For the text-containing cell, return its midpoint in (x, y) coordinate format. 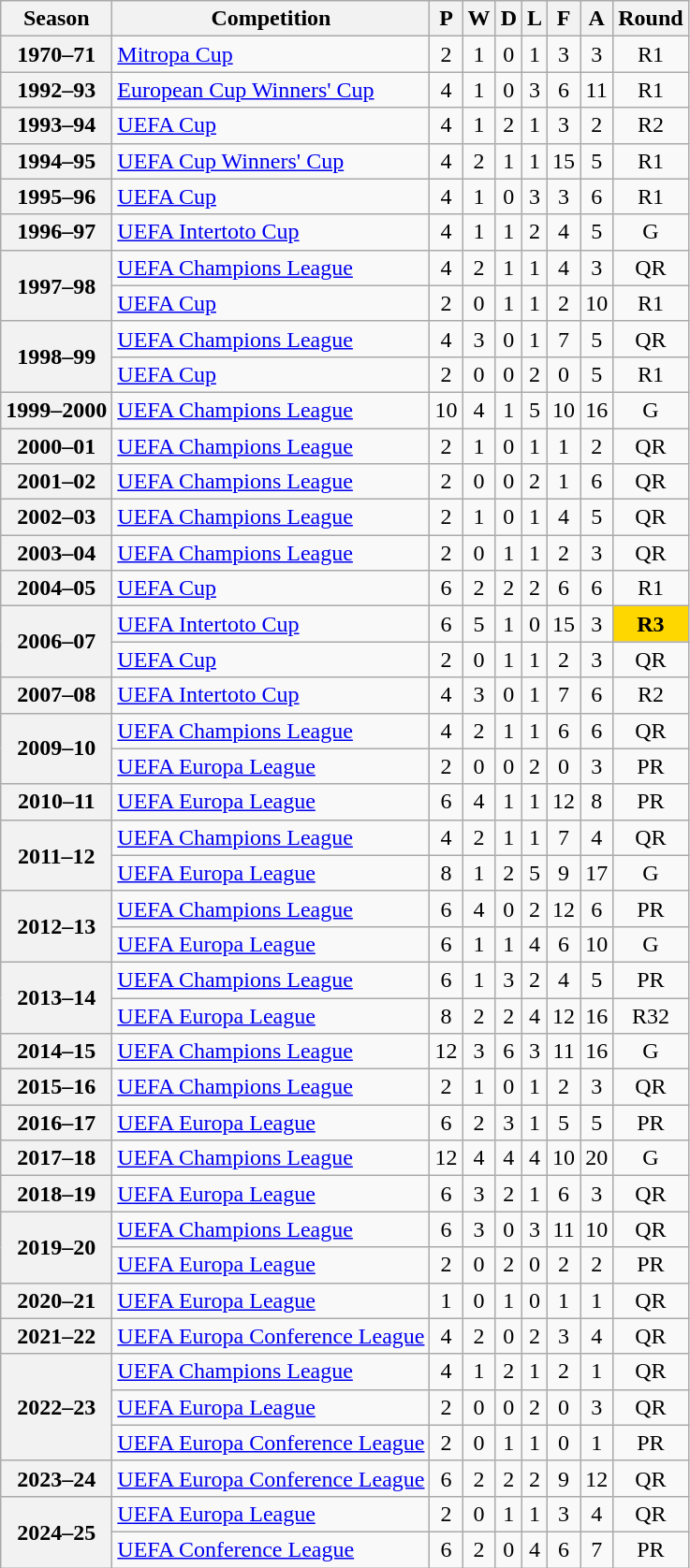
2020–21 (56, 1300)
2001–02 (56, 482)
2016–17 (56, 1123)
2011–12 (56, 855)
2009–10 (56, 748)
2023–24 (56, 1478)
UEFA Cup Winners' Cup (272, 161)
2010–11 (56, 802)
W (479, 19)
2022–23 (56, 1407)
2007–08 (56, 695)
2003–04 (56, 553)
F (564, 19)
1993–94 (56, 125)
2014–15 (56, 1052)
1994–95 (56, 161)
1999–2000 (56, 410)
2002–03 (56, 517)
2024–25 (56, 1532)
Competition (272, 19)
2017–18 (56, 1158)
L (536, 19)
2000–01 (56, 446)
1995–96 (56, 196)
D (508, 19)
2004–05 (56, 588)
20 (597, 1158)
A (597, 19)
2019–20 (56, 1247)
1996–97 (56, 232)
2012–13 (56, 926)
2015–16 (56, 1087)
Season (56, 19)
P (446, 19)
R3 (651, 624)
2021–22 (56, 1336)
2013–14 (56, 997)
1997–98 (56, 285)
1970–71 (56, 54)
R32 (651, 1015)
17 (597, 873)
Round (651, 19)
2018–19 (56, 1194)
UEFA Conference League (272, 1549)
European Cup Winners' Cup (272, 90)
Mitropa Cup (272, 54)
1998–99 (56, 356)
2006–07 (56, 642)
1992–93 (56, 90)
